Pinpoint the cell where the given text exists, returning its (X, Y) midpoint coordinate. 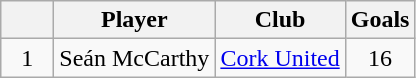
Seán McCarthy (134, 58)
Goals (380, 20)
Player (134, 20)
Club (280, 20)
16 (380, 58)
1 (28, 58)
Cork United (280, 58)
